Scan for the cell matching the given text and deliver its (X, Y) coordinate at center. 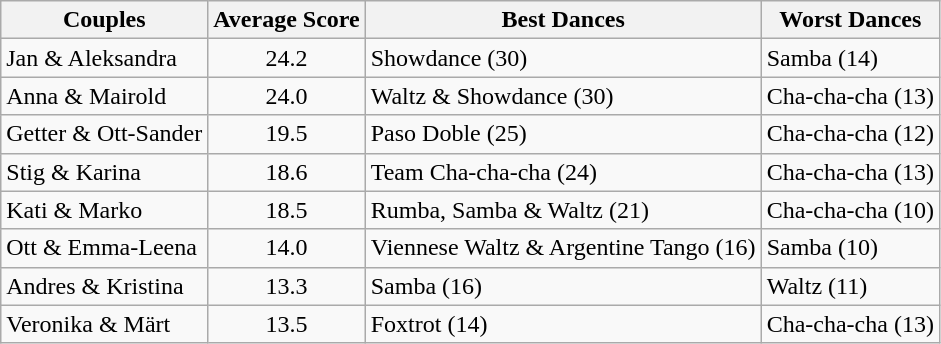
Kati & Marko (104, 210)
Worst Dances (850, 20)
13.5 (286, 324)
Viennese Waltz & Argentine Tango (16) (563, 248)
Foxtrot (14) (563, 324)
Cha-cha-cha (10) (850, 210)
Jan & Aleksandra (104, 58)
24.0 (286, 96)
Getter & Ott-Sander (104, 134)
Waltz (11) (850, 286)
Andres & Kristina (104, 286)
Cha-cha-cha (12) (850, 134)
Rumba, Samba & Waltz (21) (563, 210)
Veronika & Märt (104, 324)
Samba (16) (563, 286)
Anna & Mairold (104, 96)
Average Score (286, 20)
18.5 (286, 210)
Stig & Karina (104, 172)
18.6 (286, 172)
19.5 (286, 134)
24.2 (286, 58)
Samba (10) (850, 248)
Best Dances (563, 20)
Paso Doble (25) (563, 134)
Couples (104, 20)
14.0 (286, 248)
Ott & Emma-Leena (104, 248)
13.3 (286, 286)
Waltz & Showdance (30) (563, 96)
Samba (14) (850, 58)
Showdance (30) (563, 58)
Team Cha-cha-cha (24) (563, 172)
